Locate the cell with the specified text and output its (x, y) center coordinate. 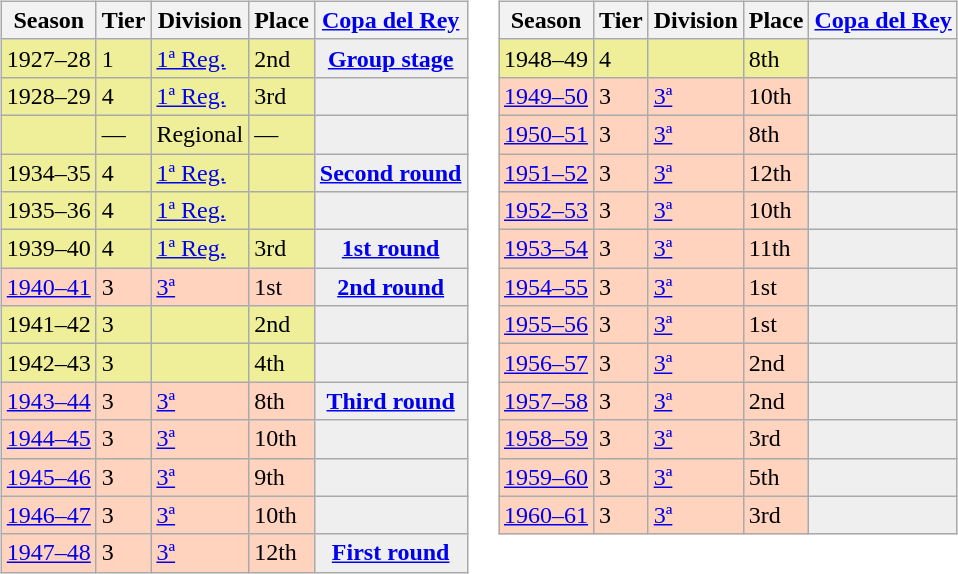
1949–50 (546, 96)
1940–41 (48, 287)
Third round (390, 401)
1948–49 (546, 58)
1935–36 (48, 211)
9th (282, 477)
1928–29 (48, 96)
1953–54 (546, 249)
1958–59 (546, 439)
1927–28 (48, 58)
1 (124, 58)
1947–48 (48, 553)
1943–44 (48, 401)
11th (776, 249)
1952–53 (546, 211)
1957–58 (546, 401)
1959–60 (546, 477)
Group stage (390, 58)
Regional (200, 134)
1941–42 (48, 325)
1960–61 (546, 515)
1934–35 (48, 173)
1946–47 (48, 515)
First round (390, 553)
4th (282, 363)
1955–56 (546, 325)
1956–57 (546, 363)
1942–43 (48, 363)
1945–46 (48, 477)
1950–51 (546, 134)
1939–40 (48, 249)
1951–52 (546, 173)
1944–45 (48, 439)
2nd round (390, 287)
1954–55 (546, 287)
5th (776, 477)
Second round (390, 173)
1st round (390, 249)
